Determine the (X, Y) coordinate at the center of the cell enclosing the given text.  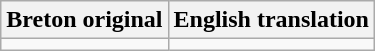
Breton original (84, 20)
English translation (271, 20)
